Extract the (X, Y) coordinate from the center of the cell holding the provided text.  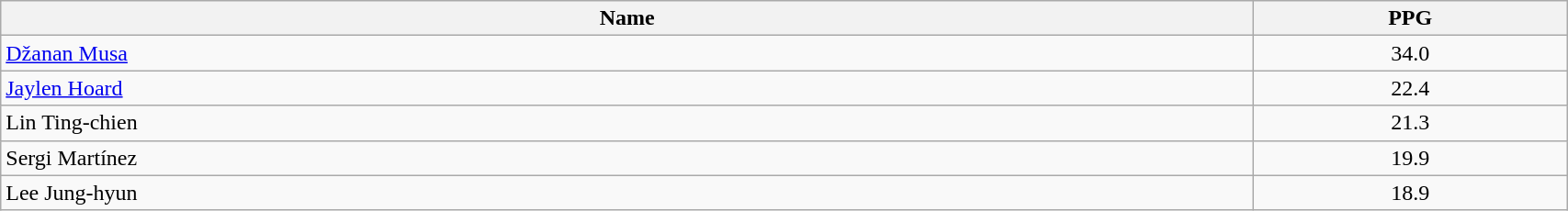
18.9 (1411, 193)
PPG (1411, 18)
Jaylen Hoard (627, 88)
21.3 (1411, 123)
Džanan Musa (627, 53)
Lin Ting-chien (627, 123)
34.0 (1411, 53)
Sergi Martínez (627, 158)
22.4 (1411, 88)
19.9 (1411, 158)
Lee Jung-hyun (627, 193)
Name (627, 18)
